Pinpoint the cell where the given text exists, returning its (X, Y) midpoint coordinate. 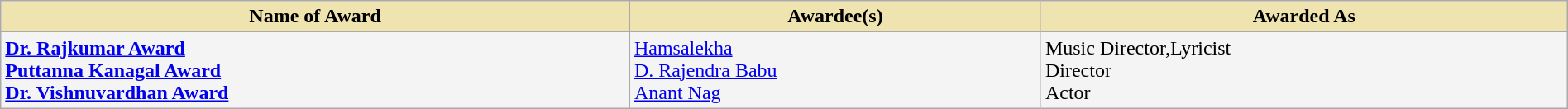
Dr. Rajkumar AwardPuttanna Kanagal AwardDr. Vishnuvardhan Award (316, 70)
Music Director,LyricistDirectorActor (1303, 70)
Awardee(s) (835, 17)
HamsalekhaD. Rajendra BabuAnant Nag (835, 70)
Name of Award (316, 17)
Awarded As (1303, 17)
